Find where the given text appears and provide that cell's center as (X, Y) coordinate. 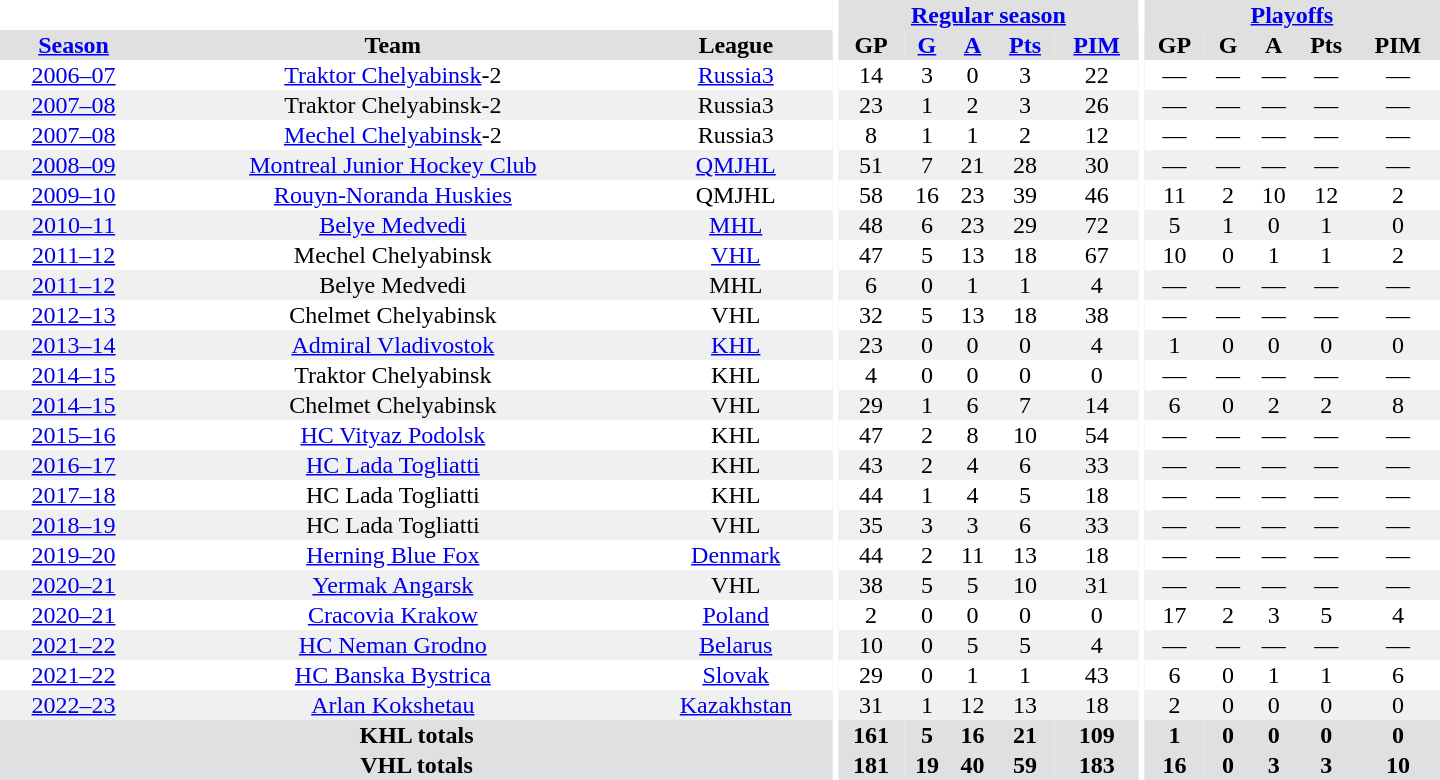
Poland (736, 615)
30 (1097, 165)
2013–14 (74, 345)
Admiral Vladivostok (392, 345)
2022–23 (74, 705)
2015–16 (74, 435)
35 (871, 525)
26 (1097, 105)
183 (1097, 765)
Arlan Kokshetau (392, 705)
Mechel Chelyabinsk-2 (392, 135)
Rouyn-Noranda Huskies (392, 195)
72 (1097, 225)
19 (927, 765)
Traktor Chelyabinsk (392, 375)
2016–17 (74, 465)
2009–10 (74, 195)
2006–07 (74, 75)
Regular season (988, 15)
Cracovia Krakow (392, 615)
2010–11 (74, 225)
Playoffs (1292, 15)
Montreal Junior Hockey Club (392, 165)
58 (871, 195)
Mechel Chelyabinsk (392, 255)
Belarus (736, 645)
Team (392, 45)
HC Neman Grodno (392, 645)
HC Vityaz Podolsk (392, 435)
KHL totals (416, 735)
46 (1097, 195)
67 (1097, 255)
Yermak Angarsk (392, 585)
2017–18 (74, 495)
161 (871, 735)
54 (1097, 435)
48 (871, 225)
2018–19 (74, 525)
2019–20 (74, 555)
HC Banska Bystrica (392, 675)
Herning Blue Fox (392, 555)
Kazakhstan (736, 705)
Denmark (736, 555)
109 (1097, 735)
40 (973, 765)
22 (1097, 75)
VHL totals (416, 765)
28 (1024, 165)
Season (74, 45)
59 (1024, 765)
32 (871, 315)
39 (1024, 195)
League (736, 45)
2012–13 (74, 315)
181 (871, 765)
17 (1174, 615)
51 (871, 165)
Slovak (736, 675)
2008–09 (74, 165)
